Find where the given text appears and provide that cell's center as [X, Y] coordinate. 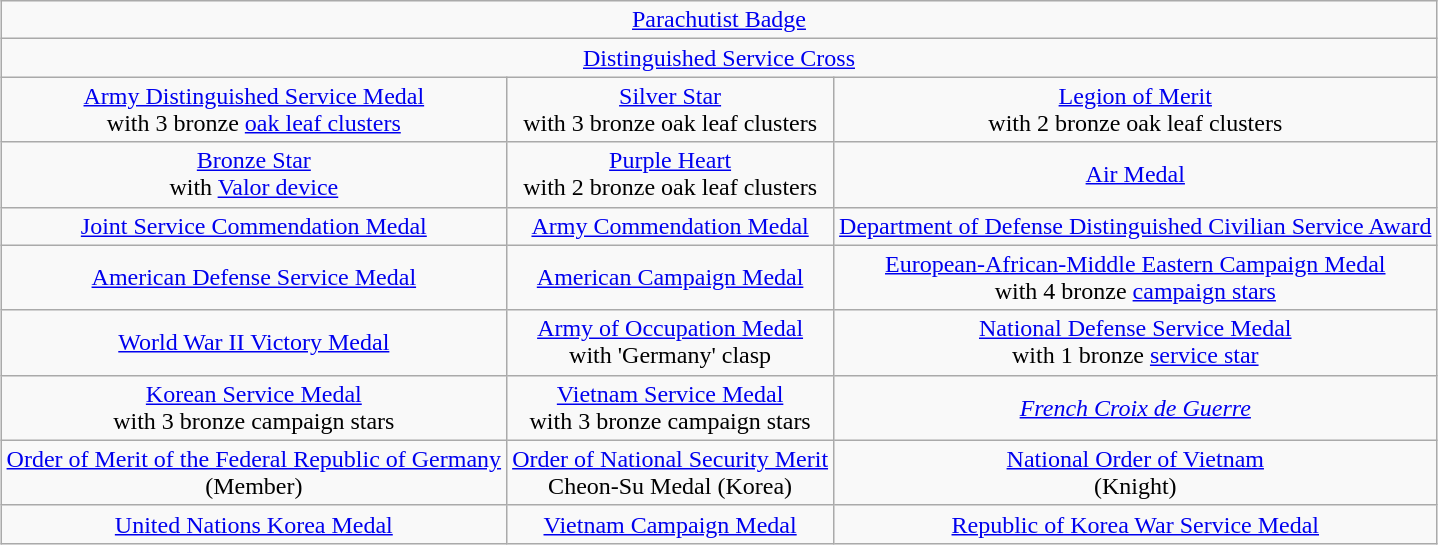
Army Commendation Medal [670, 226]
Order of Merit of the Federal Republic of Germany(Member) [254, 472]
American Defense Service Medal [254, 278]
National Defense Service Medalwith 1 bronze service star [1136, 342]
Vietnam Campaign Medal [670, 524]
Order of National Security MeritCheon-Su Medal (Korea) [670, 472]
European-African-Middle Eastern Campaign Medalwith 4 bronze campaign stars [1136, 278]
French Croix de Guerre [1136, 408]
Republic of Korea War Service Medal [1136, 524]
Army Distinguished Service Medalwith 3 bronze oak leaf clusters [254, 110]
Vietnam Service Medalwith 3 bronze campaign stars [670, 408]
Legion of Meritwith 2 bronze oak leaf clusters [1136, 110]
Department of Defense Distinguished Civilian Service Award [1136, 226]
National Order of Vietnam(Knight) [1136, 472]
Bronze Starwith Valor device [254, 174]
Air Medal [1136, 174]
Army of Occupation Medalwith 'Germany' clasp [670, 342]
Parachutist Badge [719, 20]
World War II Victory Medal [254, 342]
American Campaign Medal [670, 278]
Korean Service Medalwith 3 bronze campaign stars [254, 408]
Purple Heartwith 2 bronze oak leaf clusters [670, 174]
Distinguished Service Cross [719, 58]
United Nations Korea Medal [254, 524]
Silver Starwith 3 bronze oak leaf clusters [670, 110]
Joint Service Commendation Medal [254, 226]
